Scan for the cell matching the given text and deliver its [X, Y] coordinate at center. 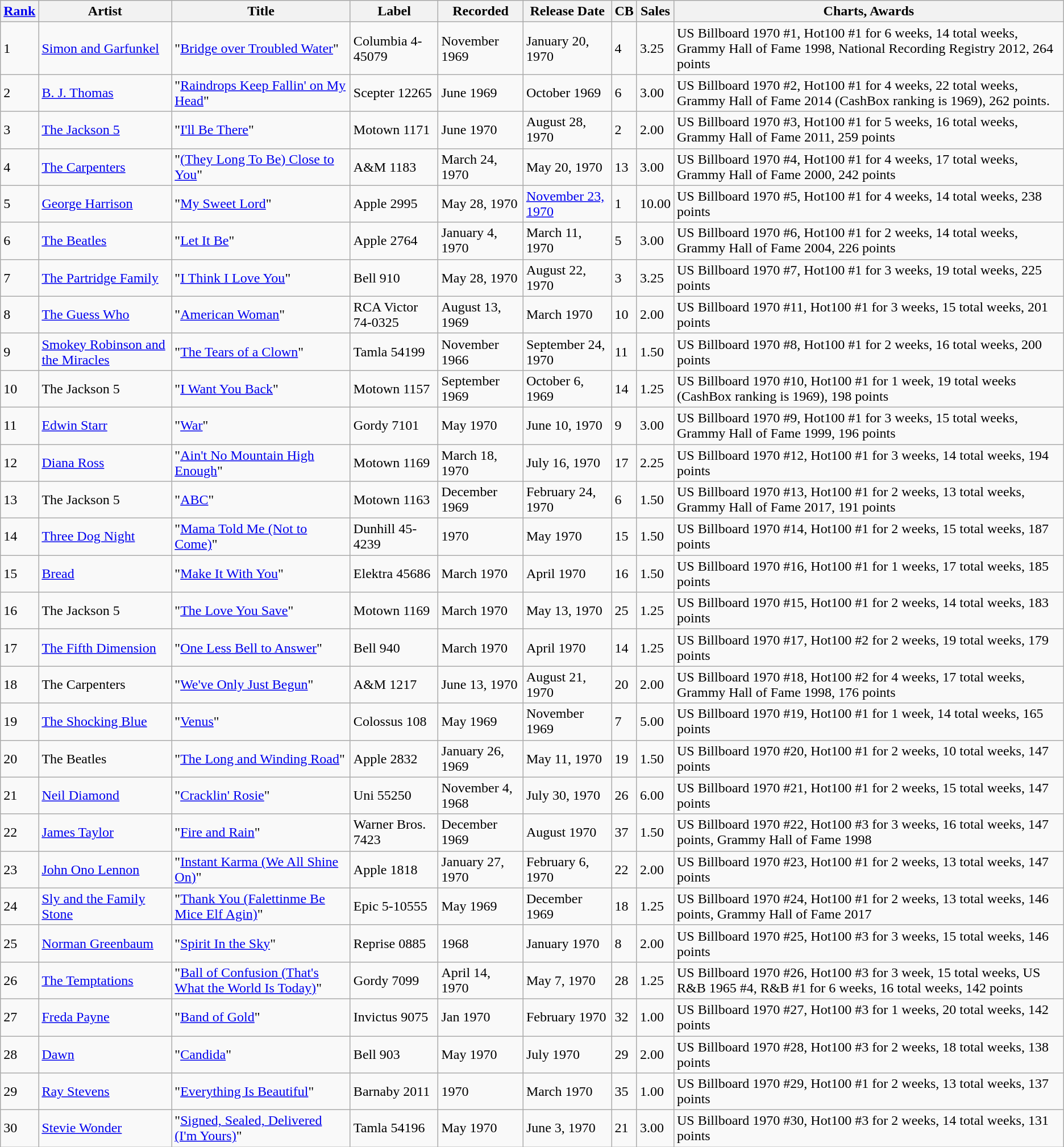
August 1970 [567, 832]
US Billboard 1970 #24, Hot100 #1 for 2 weeks, 13 total weeks, 146 points, Grammy Hall of Fame 2017 [868, 906]
"Spirit In the Sky" [261, 944]
February 24, 1970 [567, 500]
June 1970 [481, 130]
Invictus 9075 [394, 1017]
February 1970 [567, 1017]
"Mama Told Me (Not to Come)" [261, 537]
A&M 1217 [394, 684]
September 24, 1970 [567, 351]
Neil Diamond [105, 796]
US Billboard 1970 #25, Hot100 #3 for 3 weeks, 15 total weeks, 146 points [868, 944]
US Billboard 1970 #30, Hot100 #3 for 2 weeks, 14 total weeks, 131 points [868, 1129]
October 1969 [567, 93]
The Fifth Dimension [105, 648]
"One Less Bell to Answer" [261, 648]
6.00 [655, 796]
US Billboard 1970 #21, Hot100 #1 for 2 weeks, 15 total weeks, 147 points [868, 796]
Norman Greenbaum [105, 944]
September 1969 [481, 389]
John Ono Lennon [105, 870]
February 6, 1970 [567, 870]
A&M 1183 [394, 167]
US Billboard 1970 #8, Hot100 #1 for 2 weeks, 16 total weeks, 200 points [868, 351]
US Billboard 1970 #18, Hot100 #2 for 4 weeks, 17 total weeks, Grammy Hall of Fame 1998, 176 points [868, 684]
Elektra 45686 [394, 574]
Label [394, 11]
November 23, 1970 [567, 203]
"I Want You Back" [261, 389]
RCA Victor 74-0325 [394, 315]
Sales [655, 11]
"Make It With You" [261, 574]
CB [624, 11]
US Billboard 1970 #2, Hot100 #1 for 4 weeks, 22 total weeks, Grammy Hall of Fame 2014 (CashBox ranking is 1969), 262 points. [868, 93]
Rank [19, 11]
August 28, 1970 [567, 130]
"Venus" [261, 722]
"Let It Be" [261, 241]
Dawn [105, 1054]
27 [19, 1017]
November 1966 [481, 351]
"American Woman" [261, 315]
Recorded [481, 11]
Title [261, 11]
Warner Bros. 7423 [394, 832]
"Bridge over Troubled Water" [261, 48]
US Billboard 1970 #29, Hot100 #1 for 2 weeks, 13 total weeks, 137 points [868, 1091]
June 10, 1970 [567, 425]
January 27, 1970 [481, 870]
Release Date [567, 11]
US Billboard 1970 #3, Hot100 #1 for 5 weeks, 16 total weeks, Grammy Hall of Fame 2011, 259 points [868, 130]
May 13, 1970 [567, 610]
US Billboard 1970 #7, Hot100 #1 for 3 weeks, 19 total weeks, 225 points [868, 277]
January 20, 1970 [567, 48]
Scepter 12265 [394, 93]
Bell 910 [394, 277]
January 26, 1969 [481, 758]
US Billboard 1970 #26, Hot100 #3 for 3 week, 15 total weeks, US R&B 1965 #4, R&B #1 for 6 weeks, 16 total weeks, 142 points [868, 980]
US Billboard 1970 #13, Hot100 #1 for 2 weeks, 13 total weeks, Grammy Hall of Fame 2017, 191 points [868, 500]
US Billboard 1970 #20, Hot100 #1 for 2 weeks, 10 total weeks, 147 points [868, 758]
US Billboard 1970 #4, Hot100 #1 for 4 weeks, 17 total weeks, Grammy Hall of Fame 2000, 242 points [868, 167]
30 [19, 1129]
August 21, 1970 [567, 684]
35 [624, 1091]
5.00 [655, 722]
March 24, 1970 [481, 167]
US Billboard 1970 #27, Hot100 #3 for 1 weeks, 20 total weeks, 142 points [868, 1017]
US Billboard 1970 #9, Hot100 #1 for 3 weeks, 15 total weeks, Grammy Hall of Fame 1999, 196 points [868, 425]
US Billboard 1970 #5, Hot100 #1 for 4 weeks, 14 total weeks, 238 points [868, 203]
Three Dog Night [105, 537]
US Billboard 1970 #17, Hot100 #2 for 2 weeks, 19 total weeks, 179 points [868, 648]
37 [624, 832]
The Partridge Family [105, 277]
Ray Stevens [105, 1091]
"We've Only Just Begun" [261, 684]
November 4, 1968 [481, 796]
23 [19, 870]
Colossus 108 [394, 722]
"Instant Karma (We All Shine On)" [261, 870]
"Raindrops Keep Fallin' on My Head" [261, 93]
Edwin Starr [105, 425]
US Billboard 1970 #16, Hot100 #1 for 1 weeks, 17 total weeks, 185 points [868, 574]
Apple 2764 [394, 241]
Motown 1157 [394, 389]
"The Tears of a Clown" [261, 351]
"Signed, Sealed, Delivered (I'm Yours)" [261, 1129]
Stevie Wonder [105, 1129]
Motown 1171 [394, 130]
B. J. Thomas [105, 93]
May 7, 1970 [567, 980]
"Band of Gold" [261, 1017]
March 18, 1970 [481, 463]
"The Long and Winding Road" [261, 758]
October 6, 1969 [567, 389]
US Billboard 1970 #22, Hot100 #3 for 3 weeks, 16 total weeks, 147 points, Grammy Hall of Fame 1998 [868, 832]
"My Sweet Lord" [261, 203]
August 13, 1969 [481, 315]
"Candida" [261, 1054]
US Billboard 1970 #10, Hot100 #1 for 1 week, 19 total weeks (CashBox ranking is 1969), 198 points [868, 389]
July 1970 [567, 1054]
June 1969 [481, 93]
"Ain't No Mountain High Enough" [261, 463]
Uni 55250 [394, 796]
Dunhill 45-4239 [394, 537]
June 13, 1970 [481, 684]
US Billboard 1970 #12, Hot100 #1 for 3 weeks, 14 total weeks, 194 points [868, 463]
10.00 [655, 203]
Reprise 0885 [394, 944]
"Fire and Rain" [261, 832]
Sly and the Family Stone [105, 906]
32 [624, 1017]
"Cracklin' Rosie" [261, 796]
August 22, 1970 [567, 277]
US Billboard 1970 #11, Hot100 #1 for 3 weeks, 15 total weeks, 201 points [868, 315]
Apple 2995 [394, 203]
George Harrison [105, 203]
"(They Long To Be) Close to You" [261, 167]
January 4, 1970 [481, 241]
"ABC" [261, 500]
"The Love You Save" [261, 610]
Bell 903 [394, 1054]
Gordy 7099 [394, 980]
Apple 2832 [394, 758]
Apple 1818 [394, 870]
Gordy 7101 [394, 425]
March 11, 1970 [567, 241]
Bread [105, 574]
2.25 [655, 463]
July 16, 1970 [567, 463]
"I'll Be There" [261, 130]
Columbia 4-45079 [394, 48]
Barnaby 2011 [394, 1091]
June 3, 1970 [567, 1129]
The Temptations [105, 980]
"I Think I Love You" [261, 277]
James Taylor [105, 832]
Smokey Robinson and the Miracles [105, 351]
US Billboard 1970 #28, Hot100 #3 for 2 weeks, 18 total weeks, 138 points [868, 1054]
May 20, 1970 [567, 167]
US Billboard 1970 #14, Hot100 #1 for 2 weeks, 15 total weeks, 187 points [868, 537]
Freda Payne [105, 1017]
"War" [261, 425]
Diana Ross [105, 463]
12 [19, 463]
Charts, Awards [868, 11]
"Thank You (Falettinme Be Mice Elf Agin)" [261, 906]
The Guess Who [105, 315]
May 11, 1970 [567, 758]
24 [19, 906]
US Billboard 1970 #19, Hot100 #1 for 1 week, 14 total weeks, 165 points [868, 722]
"Ball of Confusion (That's What the World Is Today)" [261, 980]
Jan 1970 [481, 1017]
US Billboard 1970 #6, Hot100 #1 for 2 weeks, 14 total weeks, Grammy Hall of Fame 2004, 226 points [868, 241]
The Shocking Blue [105, 722]
July 30, 1970 [567, 796]
US Billboard 1970 #15, Hot100 #1 for 2 weeks, 14 total weeks, 183 points [868, 610]
January 1970 [567, 944]
Bell 940 [394, 648]
"Everything Is Beautiful" [261, 1091]
US Billboard 1970 #23, Hot100 #1 for 2 weeks, 13 total weeks, 147 points [868, 870]
Artist [105, 11]
April 14, 1970 [481, 980]
Epic 5-10555 [394, 906]
Tamla 54196 [394, 1129]
Motown 1163 [394, 500]
1968 [481, 944]
Simon and Garfunkel [105, 48]
Tamla 54199 [394, 351]
US Billboard 1970 #1, Hot100 #1 for 6 weeks, 14 total weeks, Grammy Hall of Fame 1998, National Recording Registry 2012, 264 points [868, 48]
